Search for the cell housing the specified text and yield its (x, y) center coordinate. 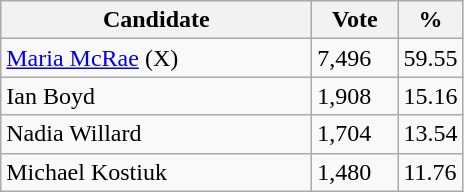
Maria McRae (X) (156, 58)
1,908 (355, 96)
Michael Kostiuk (156, 172)
15.16 (430, 96)
% (430, 20)
Vote (355, 20)
Candidate (156, 20)
7,496 (355, 58)
1,480 (355, 172)
Ian Boyd (156, 96)
Nadia Willard (156, 134)
59.55 (430, 58)
11.76 (430, 172)
1,704 (355, 134)
13.54 (430, 134)
